Search for the cell housing the specified text and yield its [x, y] center coordinate. 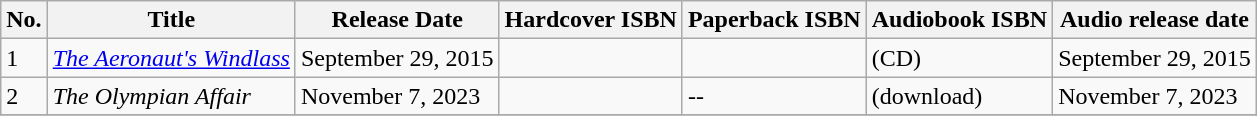
Release Date [397, 20]
Title [171, 20]
Hardcover ISBN [590, 20]
-- [774, 96]
The Olympian Affair [171, 96]
1 [24, 58]
Paperback ISBN [774, 20]
(download) [959, 96]
No. [24, 20]
2 [24, 96]
Audiobook ISBN [959, 20]
The Aeronaut's Windlass [171, 58]
Audio release date [1155, 20]
(CD) [959, 58]
